Provide the [X, Y] coordinate of the cell's center where the given text is located.  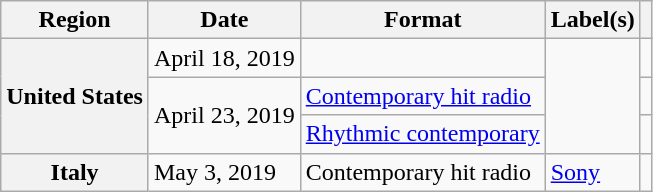
Region [75, 20]
April 18, 2019 [224, 58]
May 3, 2019 [224, 172]
Rhythmic contemporary [422, 134]
Date [224, 20]
Italy [75, 172]
April 23, 2019 [224, 115]
United States [75, 96]
Format [422, 20]
Sony [592, 172]
Label(s) [592, 20]
